Find where the given text appears and provide that cell's center as [X, Y] coordinate. 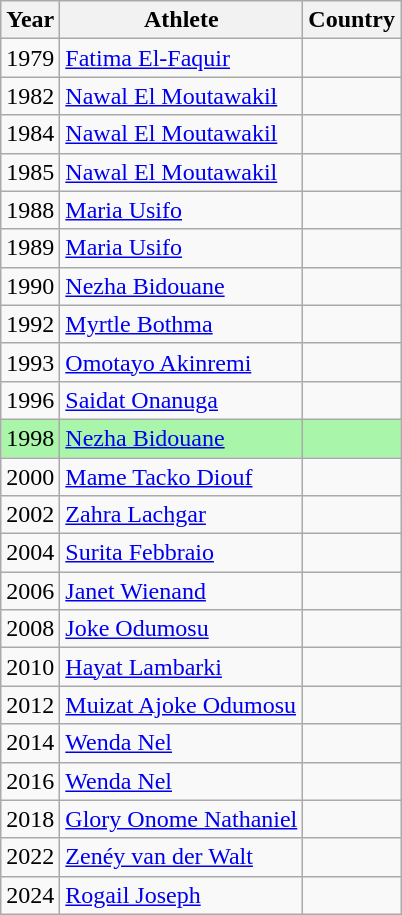
1985 [30, 172]
1993 [30, 362]
2018 [30, 819]
2002 [30, 515]
2012 [30, 705]
Joke Odumosu [182, 629]
2014 [30, 743]
1989 [30, 248]
2024 [30, 895]
Surita Febbraio [182, 553]
1998 [30, 438]
Glory Onome Nathaniel [182, 819]
2010 [30, 667]
Hayat Lambarki [182, 667]
1979 [30, 58]
Year [30, 20]
1982 [30, 96]
1984 [30, 134]
2000 [30, 477]
Country [352, 20]
2016 [30, 781]
1988 [30, 210]
2008 [30, 629]
Athlete [182, 20]
Janet Wienand [182, 591]
2022 [30, 857]
Rogail Joseph [182, 895]
Mame Tacko Diouf [182, 477]
Saidat Onanuga [182, 400]
2004 [30, 553]
2006 [30, 591]
Muizat Ajoke Odumosu [182, 705]
1992 [30, 324]
Fatima El-Faquir [182, 58]
Myrtle Bothma [182, 324]
1990 [30, 286]
1996 [30, 400]
Zenéy van der Walt [182, 857]
Omotayo Akinremi [182, 362]
Zahra Lachgar [182, 515]
